Output the [x, y] coordinate of the center of the cell containing the given text.  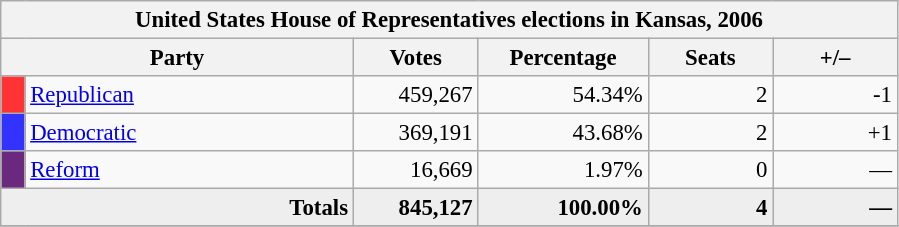
0 [710, 170]
Reform [189, 170]
16,669 [416, 170]
+1 [836, 133]
+/– [836, 58]
Party [178, 58]
100.00% [563, 208]
Democratic [189, 133]
Seats [710, 58]
369,191 [416, 133]
Votes [416, 58]
1.97% [563, 170]
Republican [189, 95]
43.68% [563, 133]
United States House of Representatives elections in Kansas, 2006 [450, 20]
-1 [836, 95]
54.34% [563, 95]
Percentage [563, 58]
845,127 [416, 208]
Totals [178, 208]
459,267 [416, 95]
4 [710, 208]
